Determine the [X, Y] coordinate at the center of the cell enclosing the given text.  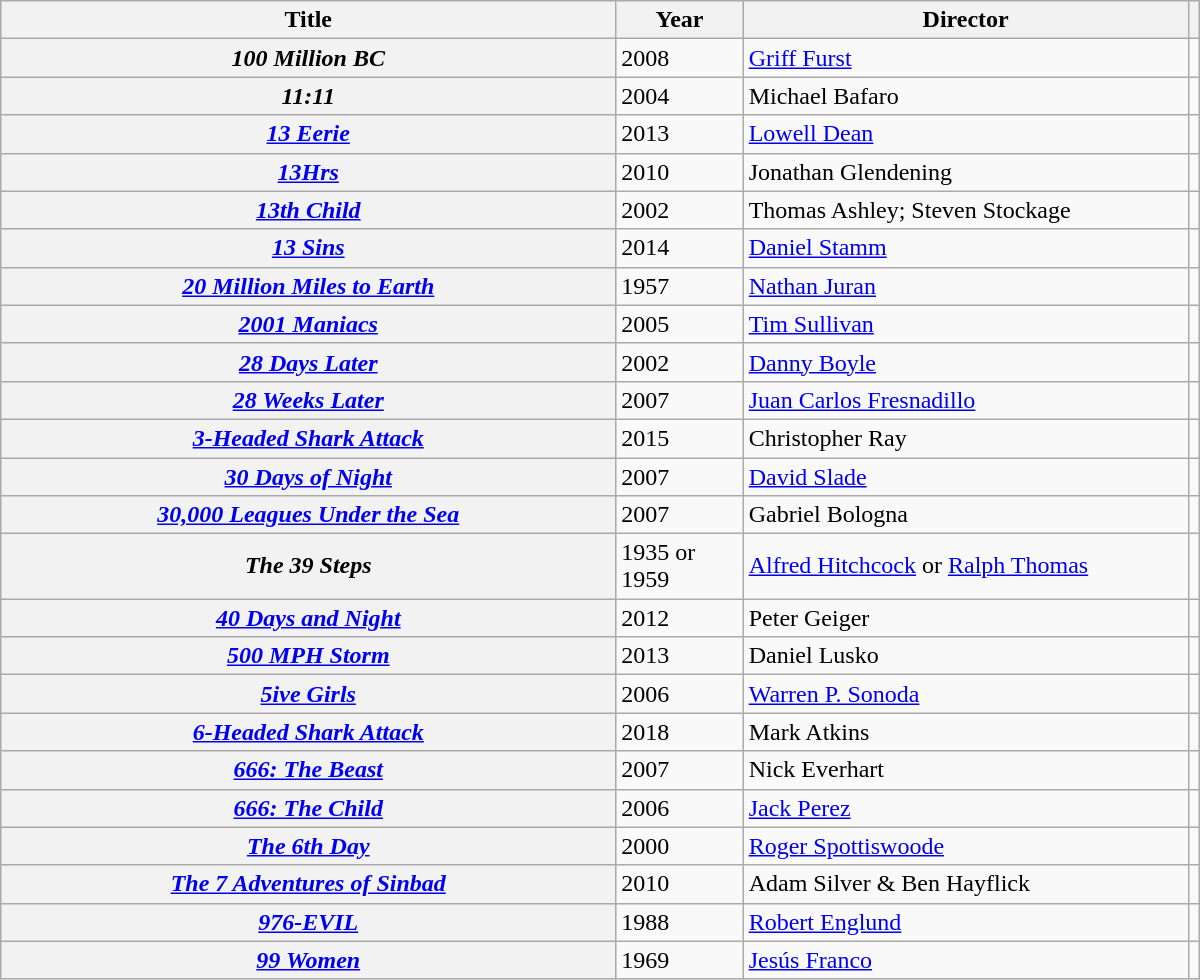
Warren P. Sonoda [966, 694]
Year [680, 20]
6-Headed Shark Attack [308, 732]
Jack Perez [966, 808]
2008 [680, 58]
2000 [680, 846]
1957 [680, 286]
100 Million BC [308, 58]
Roger Spottiswoode [966, 846]
Lowell Dean [966, 134]
40 Days and Night [308, 618]
Danny Boyle [966, 362]
1935 or 1959 [680, 566]
666: The Beast [308, 770]
The 6th Day [308, 846]
The 39 Steps [308, 566]
13 Sins [308, 248]
976-EVIL [308, 922]
2005 [680, 324]
30 Days of Night [308, 477]
20 Million Miles to Earth [308, 286]
30,000 Leagues Under the Sea [308, 515]
Michael Bafaro [966, 96]
5ive Girls [308, 694]
Jesús Franco [966, 960]
Griff Furst [966, 58]
Thomas Ashley; Steven Stockage [966, 210]
3-Headed Shark Attack [308, 438]
2001 Maniacs [308, 324]
11:11 [308, 96]
Daniel Lusko [966, 656]
2018 [680, 732]
Adam Silver & Ben Hayflick [966, 884]
1988 [680, 922]
Nathan Juran [966, 286]
Peter Geiger [966, 618]
The 7 Adventures of Sinbad [308, 884]
Alfred Hitchcock or Ralph Thomas [966, 566]
13 Eerie [308, 134]
1969 [680, 960]
Christopher Ray [966, 438]
2014 [680, 248]
28 Days Later [308, 362]
Nick Everhart [966, 770]
Robert Englund [966, 922]
Tim Sullivan [966, 324]
Jonathan Glendening [966, 172]
500 MPH Storm [308, 656]
Gabriel Bologna [966, 515]
2012 [680, 618]
99 Women [308, 960]
2004 [680, 96]
28 Weeks Later [308, 400]
Director [966, 20]
Daniel Stamm [966, 248]
666: The Child [308, 808]
13Hrs [308, 172]
13th Child [308, 210]
David Slade [966, 477]
2015 [680, 438]
Mark Atkins [966, 732]
Juan Carlos Fresnadillo [966, 400]
Title [308, 20]
